Provide the [x, y] coordinate of the cell's center where the given text is located.  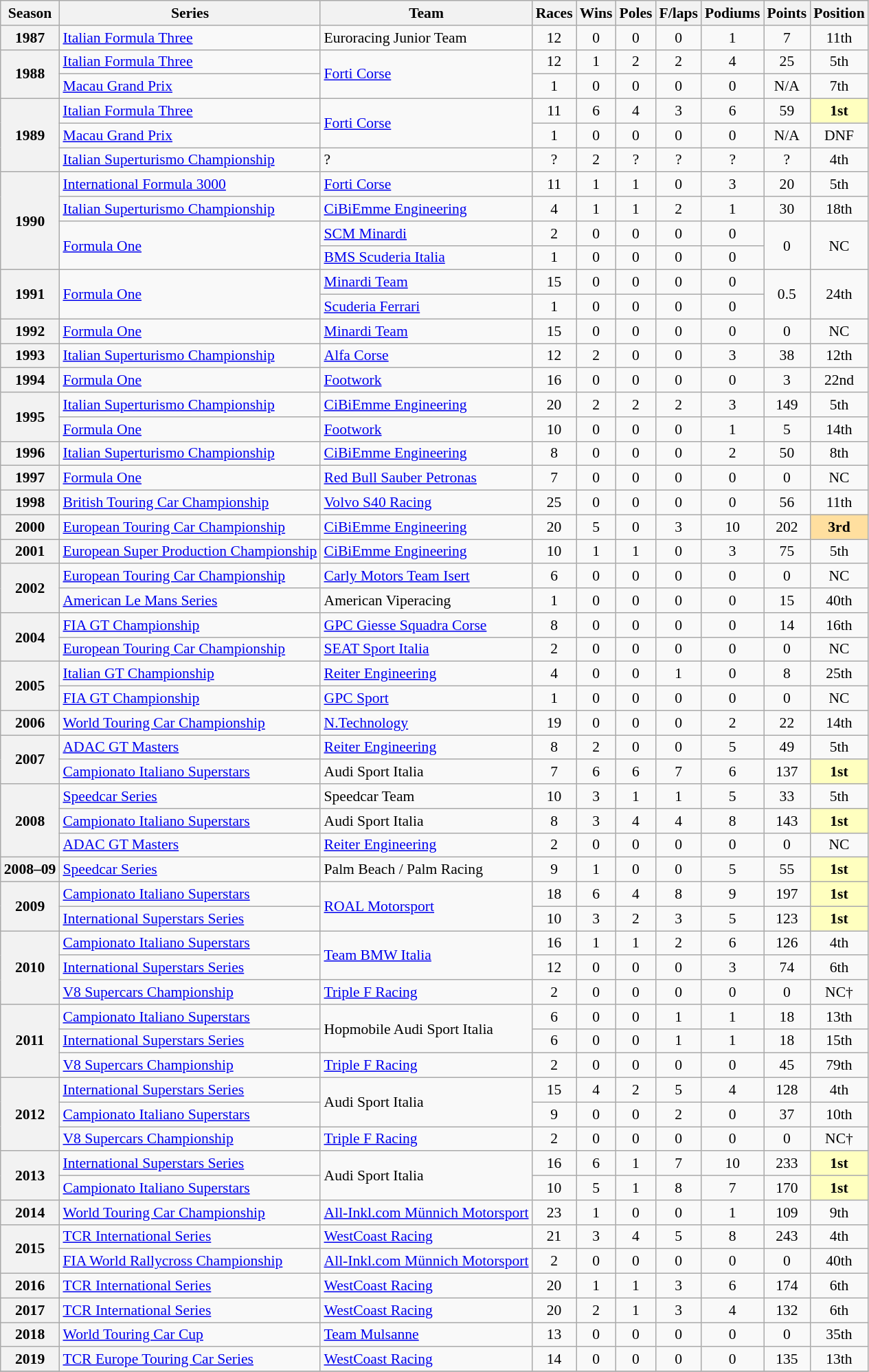
143 [787, 821]
197 [787, 895]
35th [839, 1335]
2014 [30, 1213]
10th [839, 1114]
1997 [30, 478]
24th [839, 294]
Alfa Corse [426, 356]
Poles [635, 13]
1992 [30, 331]
Team Mulsanne [426, 1335]
Series [190, 13]
137 [787, 772]
23 [554, 1213]
1995 [30, 416]
DNF [839, 135]
1996 [30, 453]
16th [839, 625]
GPC Giesse Squadra Corse [426, 625]
2015 [30, 1249]
Scuderia Ferrari [426, 307]
9th [839, 1213]
European Super Production Championship [190, 552]
SEAT Sport Italia [426, 649]
Races [554, 13]
109 [787, 1213]
Team BMW Italia [426, 955]
33 [787, 796]
2010 [30, 967]
243 [787, 1237]
International Formula 3000 [190, 185]
21 [554, 1237]
174 [787, 1286]
World Touring Car Cup [190, 1335]
50 [787, 453]
37 [787, 1114]
22nd [839, 381]
1993 [30, 356]
Carly Motors Team Isert [426, 576]
F/laps [679, 13]
30 [787, 209]
2001 [30, 552]
49 [787, 747]
Podiums [732, 13]
2000 [30, 527]
55 [787, 870]
202 [787, 527]
2004 [30, 638]
8th [839, 453]
2011 [30, 1042]
132 [787, 1310]
American Le Mans Series [190, 600]
2009 [30, 907]
2016 [30, 1286]
19 [554, 723]
2018 [30, 1335]
12th [839, 356]
2013 [30, 1176]
Hopmobile Audi Sport Italia [426, 1029]
Palm Beach / Palm Racing [426, 870]
25th [839, 674]
1994 [30, 381]
FIA World Rallycross Championship [190, 1261]
GPC Sport [426, 699]
Points [787, 13]
SCM Minardi [426, 234]
Euroracing Junior Team [426, 38]
Team [426, 13]
N.Technology [426, 723]
1989 [30, 136]
0.5 [787, 294]
Speedcar Team [426, 796]
3rd [839, 527]
2005 [30, 686]
2019 [30, 1360]
149 [787, 405]
45 [787, 1066]
2017 [30, 1310]
56 [787, 503]
Wins [596, 13]
13 [554, 1335]
128 [787, 1090]
18th [839, 209]
1990 [30, 221]
170 [787, 1188]
1991 [30, 294]
75 [787, 552]
123 [787, 919]
1988 [30, 74]
TCR Europe Touring Car Series [190, 1360]
15th [839, 1041]
22 [787, 723]
59 [787, 111]
79th [839, 1066]
1998 [30, 503]
2012 [30, 1114]
126 [787, 943]
BMS Scuderia Italia [426, 258]
Season [30, 13]
2008–09 [30, 870]
American Viperacing [426, 600]
74 [787, 968]
Italian GT Championship [190, 674]
Volvo S40 Racing [426, 503]
Position [839, 13]
1987 [30, 38]
233 [787, 1164]
Red Bull Sauber Petronas [426, 478]
2007 [30, 760]
2002 [30, 588]
ROAL Motorsport [426, 907]
2006 [30, 723]
2008 [30, 820]
38 [787, 356]
135 [787, 1360]
7th [839, 87]
British Touring Car Championship [190, 503]
